From the cell containing the given text, extract its center point as (x, y) coordinate. 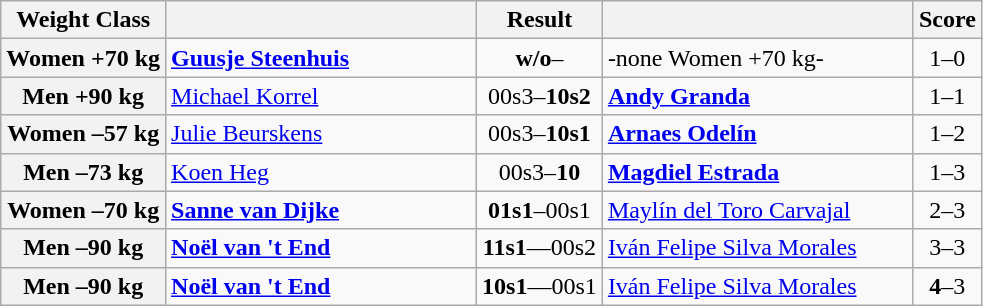
Koen Heg (322, 172)
Women –57 kg (84, 134)
10s1—00s1 (540, 286)
Maylín del Toro Carvajal (758, 210)
3–3 (947, 248)
-none Women +70 kg- (758, 58)
Score (947, 20)
Magdiel Estrada (758, 172)
1–0 (947, 58)
Michael Korrel (322, 96)
w/o– (540, 58)
Guusje Steenhuis (322, 58)
Men +90 kg (84, 96)
01s1–00s1 (540, 210)
Women +70 kg (84, 58)
2–3 (947, 210)
Men –73 kg (84, 172)
00s3–10s1 (540, 134)
Sanne van Dijke (322, 210)
Weight Class (84, 20)
Julie Beurskens (322, 134)
00s3–10s2 (540, 96)
00s3–10 (540, 172)
Women –70 kg (84, 210)
Andy Granda (758, 96)
11s1—00s2 (540, 248)
Result (540, 20)
4–3 (947, 286)
1–2 (947, 134)
1–1 (947, 96)
Arnaes Odelín (758, 134)
1–3 (947, 172)
